Extract the (x, y) coordinate from the center of the cell holding the provided text.  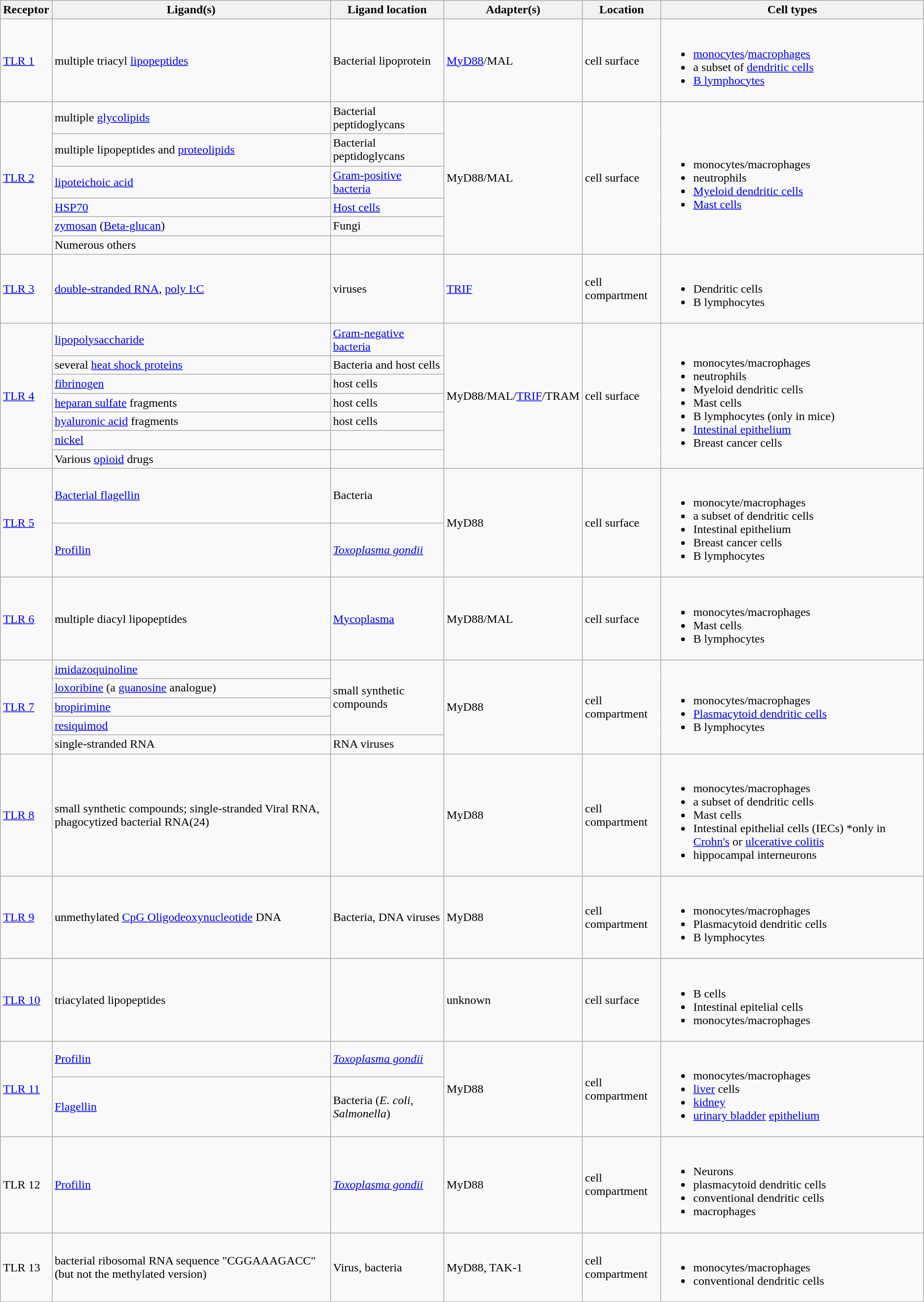
TLR 8 (26, 815)
monocytes/macrophagesconventional dendritic cells (792, 1267)
TLR 4 (26, 396)
Bacteria, DNA viruses (387, 917)
TRIF (513, 289)
TLR 3 (26, 289)
Bacteria (E. coli, Salmonella) (387, 1107)
loxoribine (a guanosine analogue) (191, 688)
Bacteria and host cells (387, 365)
TLR 10 (26, 1000)
Ligand(s) (191, 10)
Gram-negative bacteria (387, 340)
B cellsIntestinal epitelial cellsmonocytes/macrophages (792, 1000)
multiple diacyl lipopeptides (191, 619)
monocytes/macrophagesliver cellskidneyurinary bladder epithelium (792, 1089)
viruses (387, 289)
Host cells (387, 207)
small synthetic compounds (387, 697)
Receptor (26, 10)
MyD88, TAK-1 (513, 1267)
Flagellin (191, 1107)
RNA viruses (387, 744)
several heat shock proteins (191, 365)
monocytes/macrophagesneutrophilsMyeloid dendritic cellsMast cells (792, 178)
Gram-positive bacteria (387, 182)
TLR 9 (26, 917)
Bacterial lipoprotein (387, 60)
resiquimod (191, 726)
Bacterial flagellin (191, 496)
monocytes/macrophagesneutrophilsMyeloid dendritic cellsMast cellsB lymphocytes (only in mice)Intestinal epitheliumBreast cancer cells (792, 396)
Fungi (387, 226)
TLR 13 (26, 1267)
heparan sulfate fragments (191, 402)
Virus, bacteria (387, 1267)
multiple glycolipids (191, 117)
unmethylated CpG Oligodeoxynucleotide DNA (191, 917)
HSP70 (191, 207)
multiple lipopeptides and proteolipids (191, 150)
Various opioid drugs (191, 459)
bacterial ribosomal RNA sequence "CGGAAAGACC" (but not the methylated version) (191, 1267)
zymosan (Beta-glucan) (191, 226)
lipopolysaccharide (191, 340)
triacylated lipopeptides (191, 1000)
bropirimine (191, 707)
monocytes/macrophagesa subset of dendritic cellsB lymphocytes (792, 60)
Cell types (792, 10)
hyaluronic acid fragments (191, 421)
Dendritic cellsB lymphocytes (792, 289)
TLR 1 (26, 60)
Numerous others (191, 245)
unknown (513, 1000)
double-stranded RNA, poly I:C (191, 289)
imidazoquinoline (191, 669)
monocytes/macrophagesMast cellsB lymphocytes (792, 619)
Neuronsplasmacytoid dendritic cellsconventional dendritic cellsmacrophages (792, 1185)
lipoteichoic acid (191, 182)
small synthetic compounds; single-stranded Viral RNA, phagocytized bacterial RNA(24) (191, 815)
Bacteria (387, 496)
TLR 6 (26, 619)
TLR 5 (26, 523)
Ligand location (387, 10)
TLR 12 (26, 1185)
nickel (191, 440)
single-stranded RNA (191, 744)
MyD88/MAL/TRIF/TRAM (513, 396)
monocyte/macrophagesa subset of dendritic cellsIntestinal epitheliumBreast cancer cellsB lymphocytes (792, 523)
multiple triacyl lipopeptides (191, 60)
Adapter(s) (513, 10)
Location (622, 10)
TLR 7 (26, 707)
TLR 2 (26, 178)
fibrinogen (191, 383)
TLR 11 (26, 1089)
Mycoplasma (387, 619)
